Scan for the cell matching the given text and deliver its (x, y) coordinate at center. 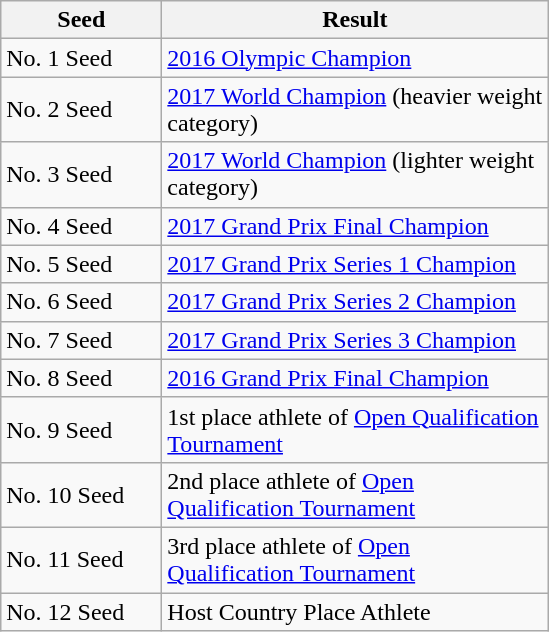
2016 Grand Prix Final Champion (355, 378)
2017 Grand Prix Series 2 Champion (355, 302)
No. 4 Seed (82, 226)
No. 6 Seed (82, 302)
2017 Grand Prix Series 1 Champion (355, 264)
Seed (82, 20)
2nd place athlete of Open Qualification Tournament (355, 494)
Result (355, 20)
No. 10 Seed (82, 494)
No. 11 Seed (82, 560)
1st place athlete of Open Qualification Tournament (355, 430)
No. 5 Seed (82, 264)
2016 Olympic Champion (355, 58)
3rd place athlete of Open Qualification Tournament (355, 560)
No. 9 Seed (82, 430)
2017 World Champion (lighter weight category) (355, 174)
No. 8 Seed (82, 378)
Host Country Place Athlete (355, 611)
No. 2 Seed (82, 110)
No. 7 Seed (82, 340)
No. 1 Seed (82, 58)
2017 Grand Prix Series 3 Champion (355, 340)
No. 12 Seed (82, 611)
2017 World Champion (heavier weight category) (355, 110)
2017 Grand Prix Final Champion (355, 226)
No. 3 Seed (82, 174)
